Search for the cell housing the specified text and yield its [X, Y] center coordinate. 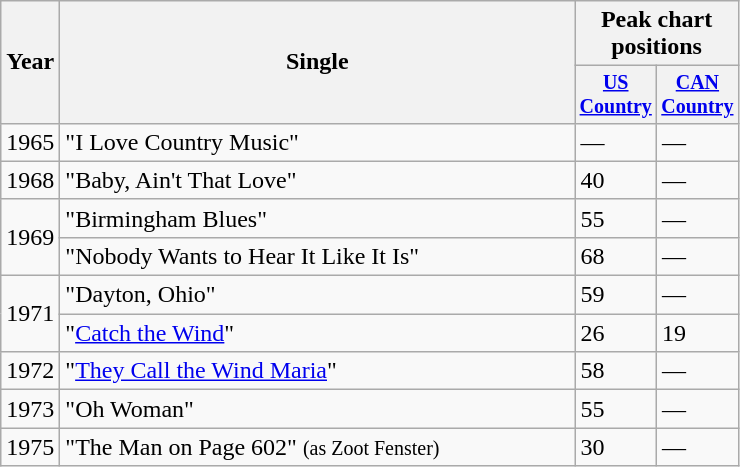
1972 [30, 371]
26 [616, 333]
Year [30, 62]
1969 [30, 237]
"The Man on Page 602" (as Zoot Fenster) [318, 447]
1968 [30, 180]
"Birmingham Blues" [318, 218]
19 [698, 333]
"I Love Country Music" [318, 142]
1975 [30, 447]
40 [616, 180]
CAN Country [698, 94]
1973 [30, 409]
"Oh Woman" [318, 409]
US Country [616, 94]
1971 [30, 314]
30 [616, 447]
Single [318, 62]
"Dayton, Ohio" [318, 295]
1965 [30, 142]
"Baby, Ain't That Love" [318, 180]
68 [616, 256]
"Catch the Wind" [318, 333]
"Nobody Wants to Hear It Like It Is" [318, 256]
Peak chartpositions [656, 34]
58 [616, 371]
"They Call the Wind Maria" [318, 371]
59 [616, 295]
